Return the [x, y] coordinate for the center point of the cell that contains the specified text.  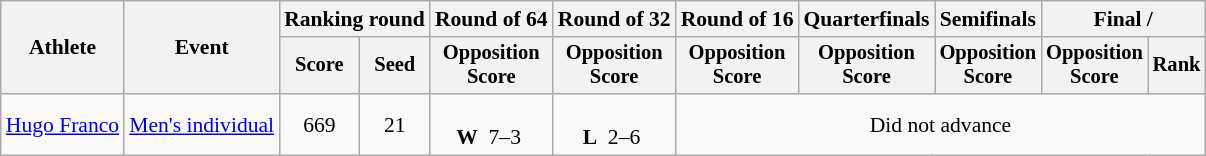
Rank [1177, 66]
Men's individual [202, 124]
W 7–3 [492, 124]
Quarterfinals [866, 19]
Athlete [62, 48]
669 [320, 124]
Round of 64 [492, 19]
21 [395, 124]
Hugo Franco [62, 124]
L 2–6 [614, 124]
Round of 16 [738, 19]
Event [202, 48]
Ranking round [354, 19]
Semifinals [988, 19]
Seed [395, 66]
Round of 32 [614, 19]
Did not advance [941, 124]
Final / [1123, 19]
Score [320, 66]
